Return the (x, y) coordinate for the center point of the cell that contains the specified text.  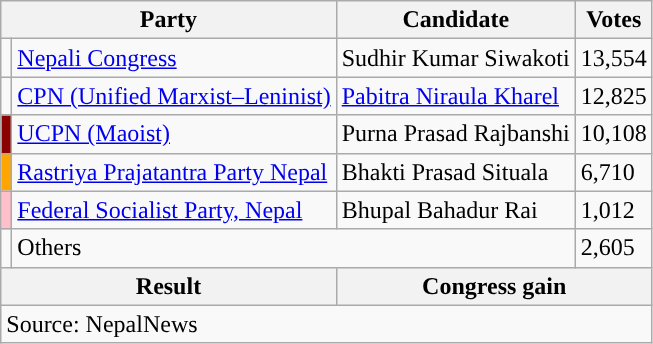
Sudhir Kumar Siwakoti (456, 58)
CPN (Unified Marxist–Leninist) (174, 96)
Nepali Congress (174, 58)
Others (294, 248)
Bhupal Bahadur Rai (456, 210)
12,825 (614, 96)
Party (168, 20)
Rastriya Prajatantra Party Nepal (174, 172)
Pabitra Niraula Kharel (456, 96)
Bhakti Prasad Situala (456, 172)
UCPN (Maoist) (174, 134)
2,605 (614, 248)
Candidate (456, 20)
6,710 (614, 172)
13,554 (614, 58)
1,012 (614, 210)
Source: NepalNews (327, 324)
Result (168, 286)
10,108 (614, 134)
Congress gain (494, 286)
Votes (614, 20)
Purna Prasad Rajbanshi (456, 134)
Federal Socialist Party, Nepal (174, 210)
